Search for the cell housing the specified text and yield its [x, y] center coordinate. 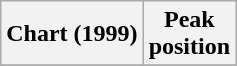
Peakposition [189, 34]
Chart (1999) [72, 34]
